Scan for the cell matching the given text and deliver its (x, y) coordinate at center. 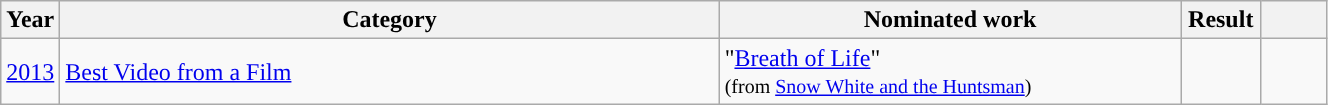
2013 (30, 72)
Result (1221, 20)
Nominated work (950, 20)
Year (30, 20)
"Breath of Life"(from Snow White and the Huntsman) (950, 72)
Best Video from a Film (390, 72)
Category (390, 20)
